Output the [x, y] coordinate of the center of the cell containing the given text.  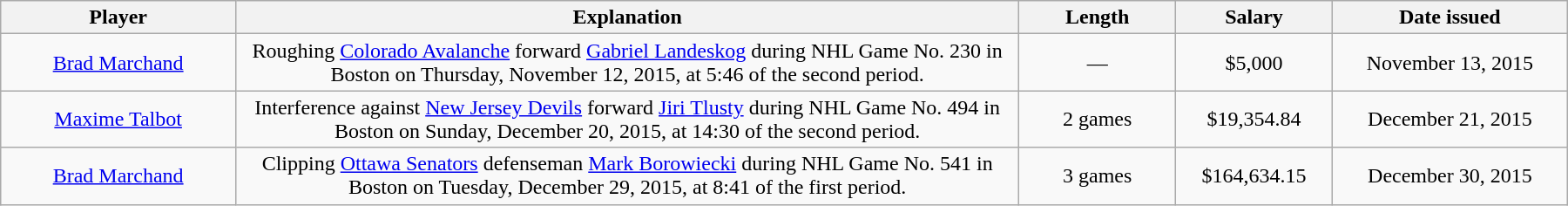
December 21, 2015 [1450, 119]
$19,354.84 [1254, 119]
Explanation [627, 17]
Maxime Talbot [118, 119]
3 games [1098, 176]
— [1098, 63]
2 games [1098, 119]
Roughing Colorado Avalanche forward Gabriel Landeskog during NHL Game No. 230 in Boston on Thursday, November 12, 2015, at 5:46 of the second period. [627, 63]
$164,634.15 [1254, 176]
December 30, 2015 [1450, 176]
Clipping Ottawa Senators defenseman Mark Borowiecki during NHL Game No. 541 in Boston on Tuesday, December 29, 2015, at 8:41 of the first period. [627, 176]
$5,000 [1254, 63]
Player [118, 17]
Date issued [1450, 17]
Salary [1254, 17]
Length [1098, 17]
November 13, 2015 [1450, 63]
